Find where the given text appears and provide that cell's center as (X, Y) coordinate. 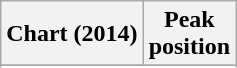
Chart (2014) (72, 34)
Peakposition (189, 34)
